Determine the [X, Y] coordinate at the center of the cell enclosing the given text.  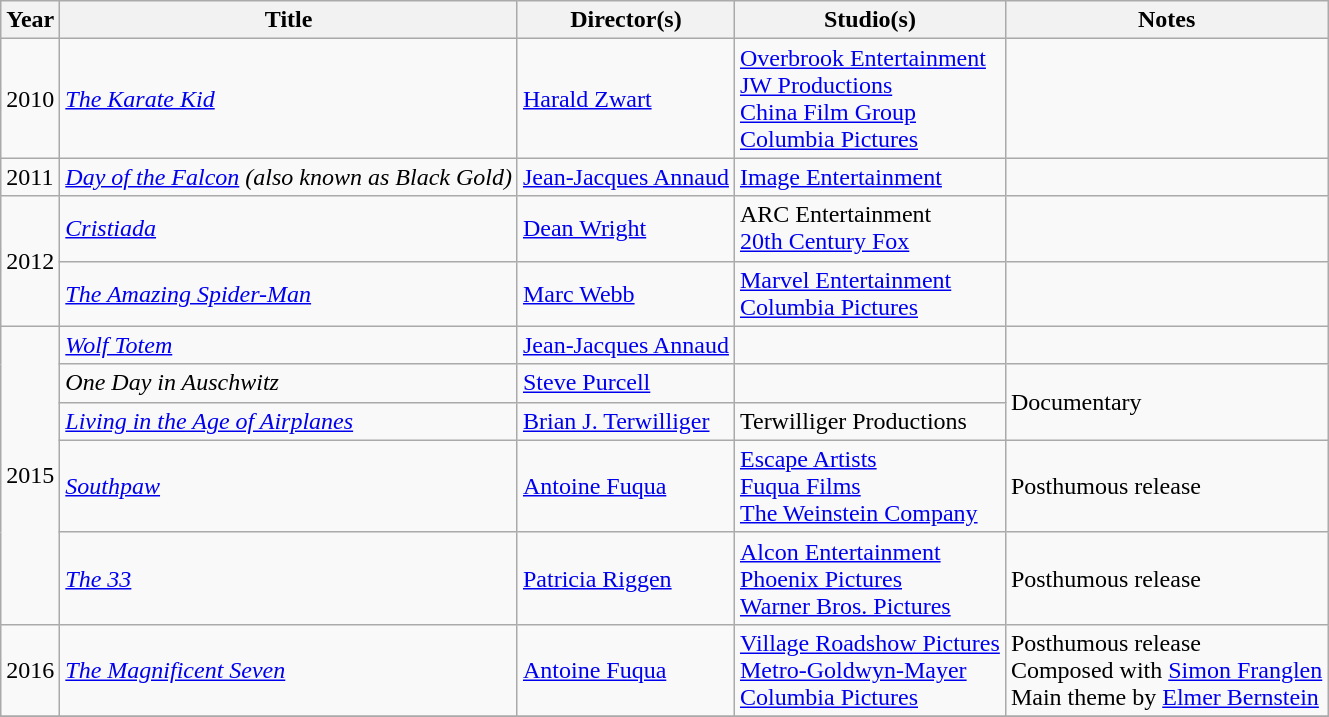
Title [289, 20]
Image Entertainment [870, 177]
Brian J. Terwilliger [626, 421]
Posthumous releaseComposed with Simon FranglenMain theme by Elmer Bernstein [1166, 670]
Notes [1166, 20]
Patricia Riggen [626, 578]
2011 [30, 177]
Harald Zwart [626, 98]
Day of the Falcon (also known as Black Gold) [289, 177]
Wolf Totem [289, 345]
Cristiada [289, 228]
The 33 [289, 578]
Year [30, 20]
Marc Webb [626, 294]
2015 [30, 475]
Director(s) [626, 20]
ARC Entertainment20th Century Fox [870, 228]
Village Roadshow PicturesMetro-Goldwyn-MayerColumbia Pictures [870, 670]
Documentary [1166, 402]
Marvel EntertainmentColumbia Pictures [870, 294]
The Amazing Spider-Man [289, 294]
Dean Wright [626, 228]
2016 [30, 670]
The Magnificent Seven [289, 670]
One Day in Auschwitz [289, 383]
Southpaw [289, 486]
Living in the Age of Airplanes [289, 421]
2012 [30, 261]
Studio(s) [870, 20]
The Karate Kid [289, 98]
Terwilliger Productions [870, 421]
Steve Purcell [626, 383]
2010 [30, 98]
Alcon EntertainmentPhoenix PicturesWarner Bros. Pictures [870, 578]
Overbrook EntertainmentJW ProductionsChina Film GroupColumbia Pictures [870, 98]
Escape ArtistsFuqua FilmsThe Weinstein Company [870, 486]
